Provide the [X, Y] coordinate of the cell's center where the given text is located.  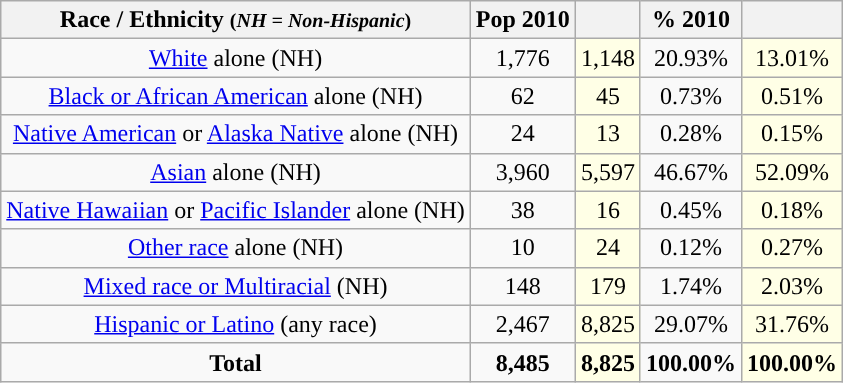
0.28% [690, 134]
0.12% [690, 248]
13.01% [792, 58]
Native American or Alaska Native alone (NH) [236, 134]
Other race alone (NH) [236, 248]
16 [608, 210]
Asian alone (NH) [236, 172]
62 [522, 96]
2.03% [792, 286]
148 [522, 286]
Native Hawaiian or Pacific Islander alone (NH) [236, 210]
38 [522, 210]
0.15% [792, 134]
45 [608, 96]
1,148 [608, 58]
8,485 [522, 362]
52.09% [792, 172]
20.93% [690, 58]
Black or African American alone (NH) [236, 96]
Hispanic or Latino (any race) [236, 324]
Total [236, 362]
1.74% [690, 286]
31.76% [792, 324]
% 2010 [690, 20]
White alone (NH) [236, 58]
179 [608, 286]
0.27% [792, 248]
1,776 [522, 58]
0.73% [690, 96]
46.67% [690, 172]
13 [608, 134]
Pop 2010 [522, 20]
29.07% [690, 324]
5,597 [608, 172]
0.45% [690, 210]
2,467 [522, 324]
Mixed race or Multiracial (NH) [236, 286]
0.18% [792, 210]
10 [522, 248]
3,960 [522, 172]
Race / Ethnicity (NH = Non-Hispanic) [236, 20]
0.51% [792, 96]
